For the text-containing cell, return its midpoint in (X, Y) coordinate format. 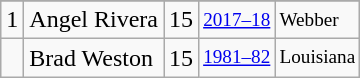
2017–18 (237, 20)
Brad Weston (94, 58)
Angel Rivera (94, 20)
1 (12, 20)
Louisiana (318, 58)
1981–82 (237, 58)
Webber (318, 20)
